Search for the cell housing the specified text and yield its [X, Y] center coordinate. 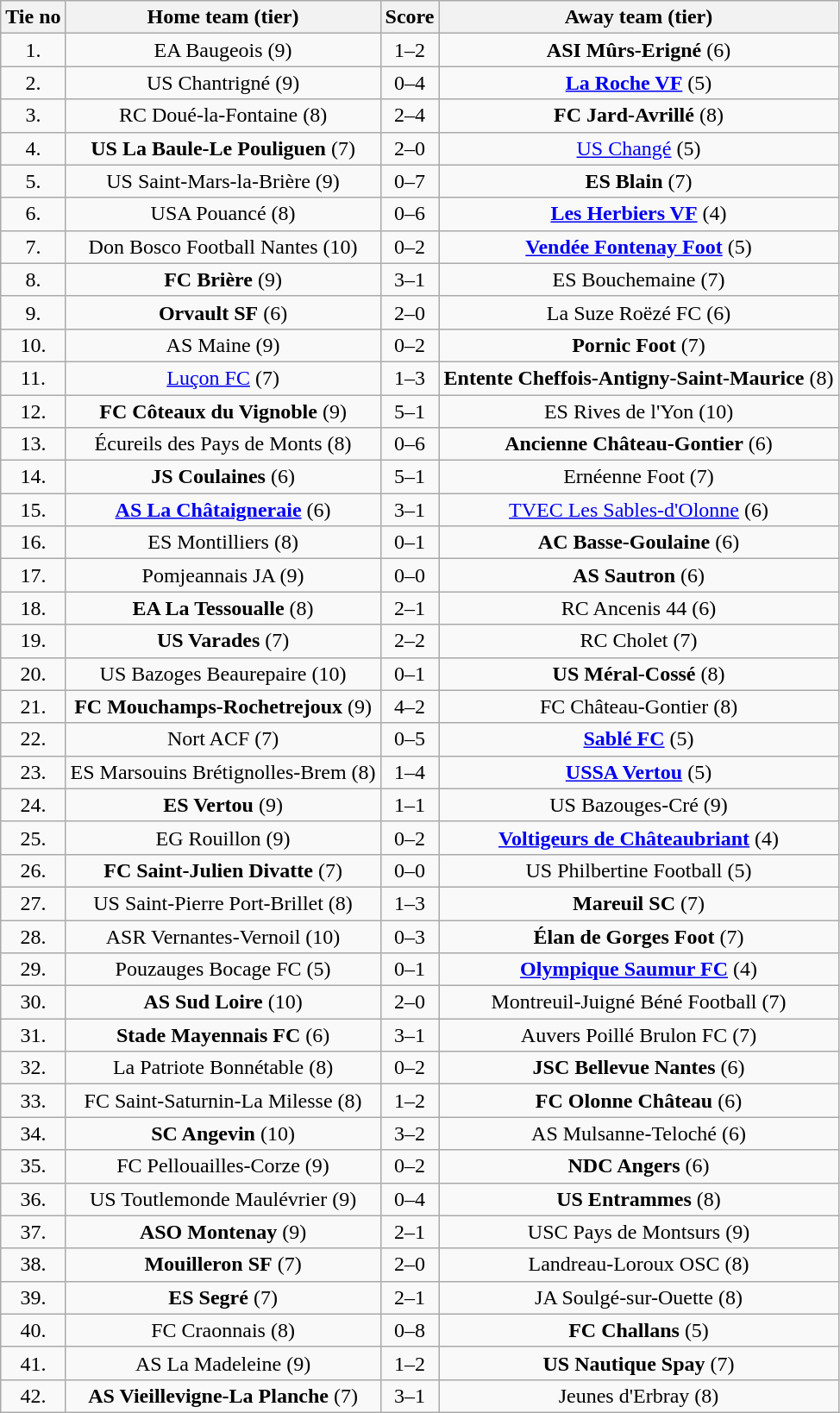
ES Marsouins Brétignolles-Brem (8) [223, 772]
Sablé FC (5) [638, 739]
Away team (tier) [638, 17]
10. [33, 345]
USSA Vertou (5) [638, 772]
16. [33, 543]
Élan de Gorges Foot (7) [638, 936]
FC Pellouailles-Corze (9) [223, 1166]
Pornic Foot (7) [638, 345]
US Saint-Pierre Port-Brillet (8) [223, 903]
US Bazoges Beaurepaire (10) [223, 674]
0–5 [410, 739]
ES Blain (7) [638, 181]
ES Segré (7) [223, 1297]
0–7 [410, 181]
USA Pouancé (8) [223, 214]
27. [33, 903]
US Philbertine Football (5) [638, 870]
FC Mouchamps-Rochetrejoux (9) [223, 706]
2. [33, 83]
Ernéenne Foot (7) [638, 477]
TVEC Les Sables-d'Olonne (6) [638, 510]
Les Herbiers VF (4) [638, 214]
2–2 [410, 641]
Écureils des Pays de Monts (8) [223, 444]
Landreau-Loroux OSC (8) [638, 1265]
9. [33, 312]
EA La Tessoualle (8) [223, 608]
JA Soulgé-sur-Ouette (8) [638, 1297]
4–2 [410, 706]
28. [33, 936]
AC Basse-Goulaine (6) [638, 543]
4. [33, 148]
RC Ancenis 44 (6) [638, 608]
US Varades (7) [223, 641]
SC Angevin (10) [223, 1134]
11. [33, 378]
1–4 [410, 772]
ASI Mûrs-Erigné (6) [638, 50]
AS Vieillevigne-La Planche (7) [223, 1396]
ES Vertou (9) [223, 805]
US Entrammes (8) [638, 1199]
NDC Angers (6) [638, 1166]
RC Doué-la-Fontaine (8) [223, 116]
34. [33, 1134]
8. [33, 279]
22. [33, 739]
FC Craonnais (8) [223, 1330]
Luçon FC (7) [223, 378]
FC Château-Gontier (8) [638, 706]
Orvault SF (6) [223, 312]
42. [33, 1396]
Don Bosco Football Nantes (10) [223, 247]
La Roche VF (5) [638, 83]
33. [33, 1101]
23. [33, 772]
26. [33, 870]
ES Rives de l'Yon (10) [638, 411]
ES Bouchemaine (7) [638, 279]
US Toutlemonde Maulévrier (9) [223, 1199]
Montreuil-Juigné Béné Football (7) [638, 1002]
39. [33, 1297]
Pomjeannais JA (9) [223, 575]
Mouilleron SF (7) [223, 1265]
24. [33, 805]
25. [33, 838]
AS La Châtaigneraie (6) [223, 510]
35. [33, 1166]
29. [33, 970]
40. [33, 1330]
32. [33, 1068]
AS Maine (9) [223, 345]
US Saint-Mars-la-Brière (9) [223, 181]
Entente Cheffois-Antigny-Saint-Maurice (8) [638, 378]
AS Sud Loire (10) [223, 1002]
Olympique Saumur FC (4) [638, 970]
36. [33, 1199]
FC Brière (9) [223, 279]
US Chantrigné (9) [223, 83]
US Nautique Spay (7) [638, 1363]
FC Saint-Saturnin-La Milesse (8) [223, 1101]
US Bazouges-Cré (9) [638, 805]
ASO Montenay (9) [223, 1232]
3. [33, 116]
41. [33, 1363]
ES Montilliers (8) [223, 543]
EG Rouillon (9) [223, 838]
12. [33, 411]
Jeunes d'Erbray (8) [638, 1396]
JS Coulaines (6) [223, 477]
La Suze Roëzé FC (6) [638, 312]
13. [33, 444]
0–3 [410, 936]
JSC Bellevue Nantes (6) [638, 1068]
1. [33, 50]
FC Jard-Avrillé (8) [638, 116]
20. [33, 674]
Tie no [33, 17]
Auvers Poillé Brulon FC (7) [638, 1035]
La Patriote Bonnétable (8) [223, 1068]
Vendée Fontenay Foot (5) [638, 247]
FC Olonne Château (6) [638, 1101]
7. [33, 247]
21. [33, 706]
US Changé (5) [638, 148]
AS Sautron (6) [638, 575]
0–8 [410, 1330]
US La Baule-Le Pouliguen (7) [223, 148]
1–1 [410, 805]
Score [410, 17]
USC Pays de Montsurs (9) [638, 1232]
Pouzauges Bocage FC (5) [223, 970]
18. [33, 608]
3–2 [410, 1134]
38. [33, 1265]
14. [33, 477]
5. [33, 181]
15. [33, 510]
17. [33, 575]
AS La Madeleine (9) [223, 1363]
Nort ACF (7) [223, 739]
Home team (tier) [223, 17]
US Méral-Cossé (8) [638, 674]
FC Saint-Julien Divatte (7) [223, 870]
31. [33, 1035]
Stade Mayennais FC (6) [223, 1035]
Ancienne Château-Gontier (6) [638, 444]
FC Côteaux du Vignoble (9) [223, 411]
FC Challans (5) [638, 1330]
6. [33, 214]
RC Cholet (7) [638, 641]
37. [33, 1232]
Mareuil SC (7) [638, 903]
AS Mulsanne-Teloché (6) [638, 1134]
19. [33, 641]
EA Baugeois (9) [223, 50]
2–4 [410, 116]
30. [33, 1002]
ASR Vernantes-Vernoil (10) [223, 936]
Voltigeurs de Châteaubriant (4) [638, 838]
